Locate the cell with the specified text and output its (X, Y) center coordinate. 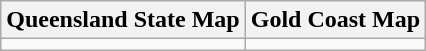
Gold Coast Map (335, 20)
Queensland State Map (123, 20)
